Determine the [x, y] coordinate at the center of the cell enclosing the given text.  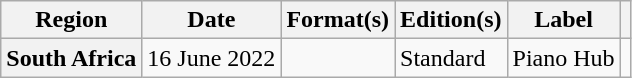
16 June 2022 [212, 58]
Date [212, 20]
Standard [451, 58]
Edition(s) [451, 20]
Label [564, 20]
Format(s) [338, 20]
Piano Hub [564, 58]
Region [72, 20]
South Africa [72, 58]
